Provide the (X, Y) coordinate of the cell's center where the given text is located.  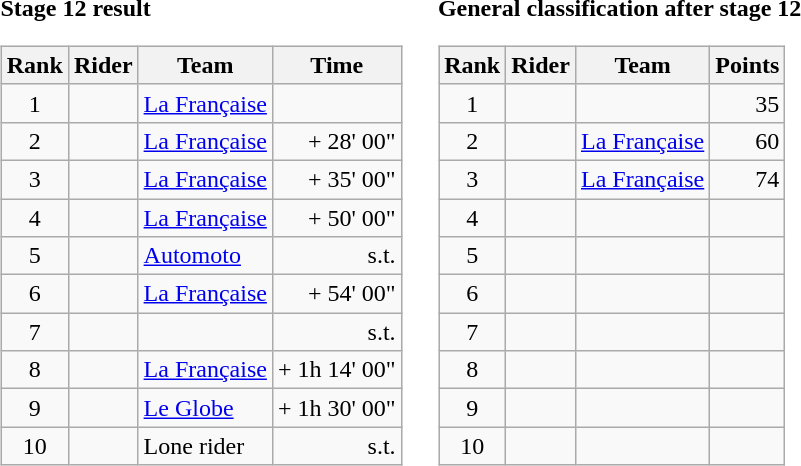
+ 35' 00" (336, 179)
+ 54' 00" (336, 294)
Automoto (205, 256)
60 (748, 141)
35 (748, 103)
74 (748, 179)
+ 50' 00" (336, 217)
+ 1h 30' 00" (336, 408)
Le Globe (205, 408)
+ 1h 14' 00" (336, 370)
Points (748, 65)
Time (336, 65)
+ 28' 00" (336, 141)
Lone rider (205, 446)
